Return the (x, y) coordinate for the center point of the cell that contains the specified text.  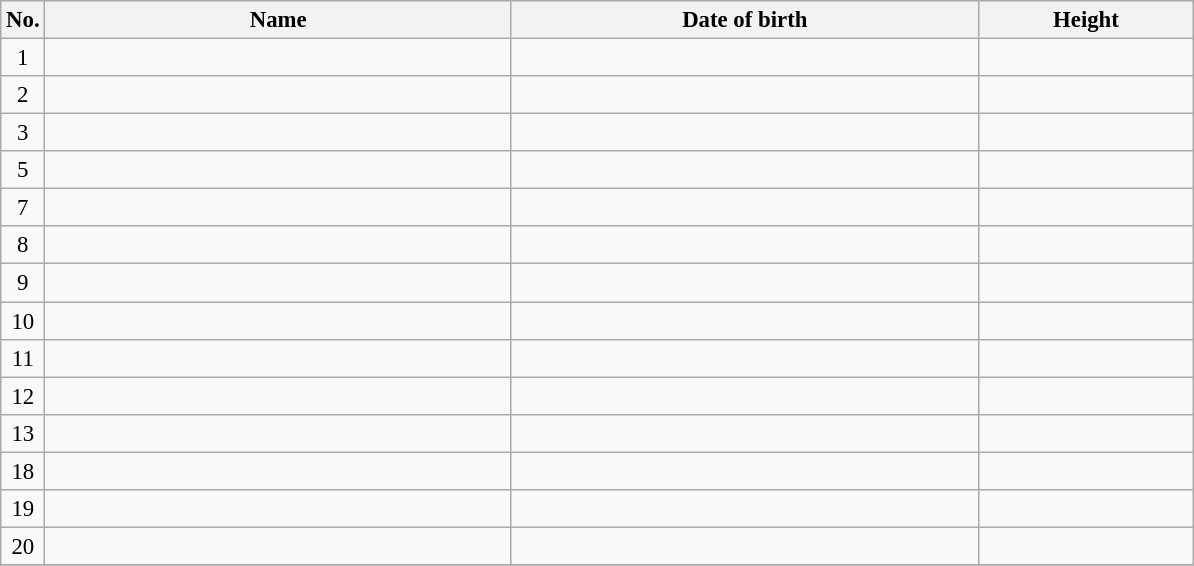
13 (23, 433)
11 (23, 358)
12 (23, 396)
10 (23, 321)
Height (1086, 20)
1 (23, 58)
19 (23, 509)
20 (23, 546)
9 (23, 283)
7 (23, 208)
18 (23, 471)
3 (23, 133)
5 (23, 170)
Name (278, 20)
8 (23, 245)
2 (23, 95)
Date of birth (744, 20)
No. (23, 20)
